Return the [X, Y] coordinate for the center point of the cell that contains the specified text.  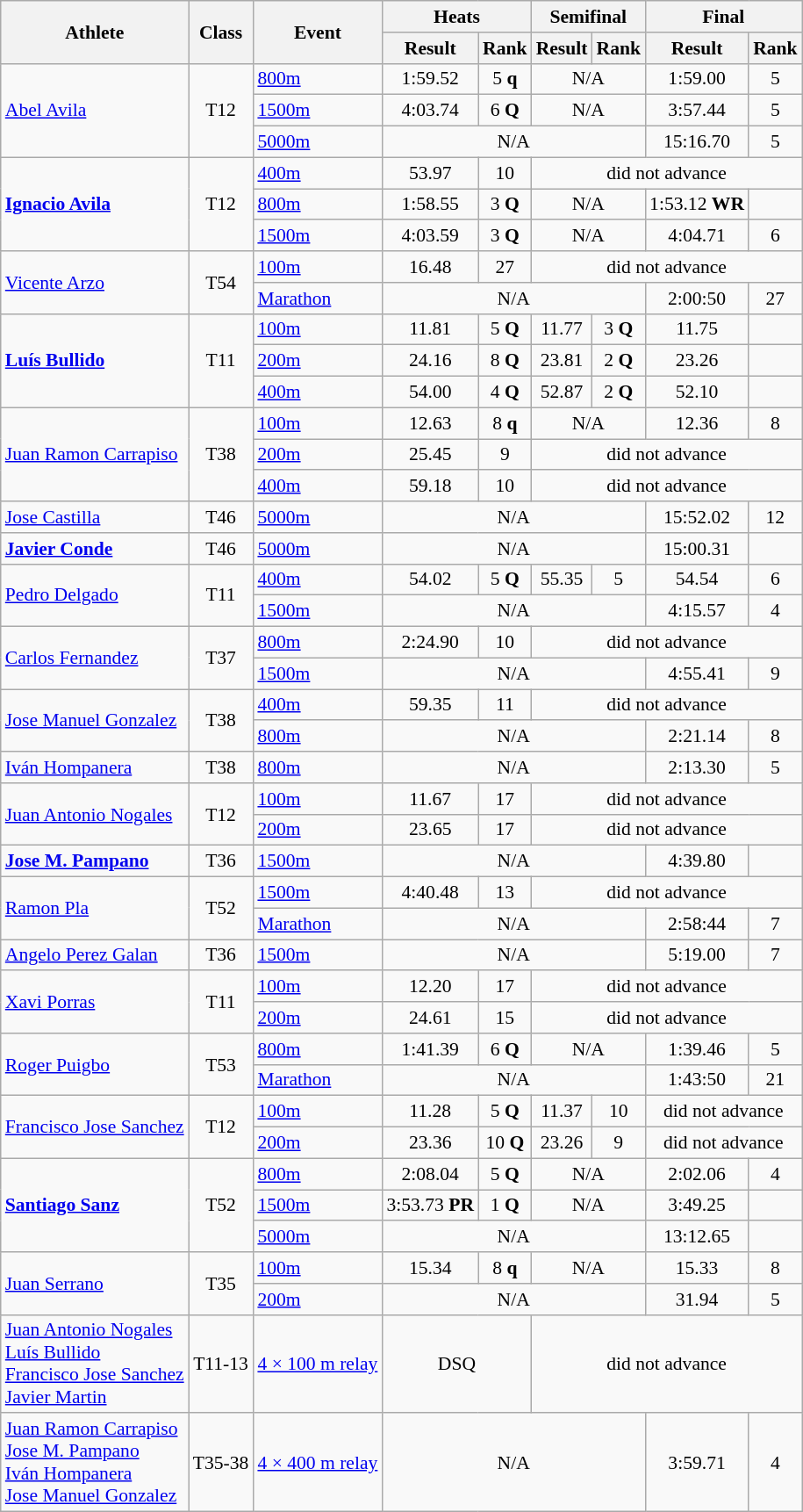
4:55.41 [697, 673]
2:21.14 [697, 737]
3:53.73 PR [430, 1206]
15:52.02 [697, 517]
3:49.25 [697, 1206]
Javier Conde [95, 549]
2:58:44 [697, 924]
11.77 [562, 329]
Vicente Arzo [95, 283]
53.97 [430, 173]
13 [505, 893]
Roger Puigbo [95, 1064]
Luís Bullido [95, 360]
T53 [221, 1064]
52.87 [562, 392]
Abel Avila [95, 111]
4:03.74 [430, 111]
11.37 [562, 1112]
2:08.04 [430, 1174]
11.75 [697, 329]
12 [776, 517]
15.33 [697, 1268]
Class [221, 32]
12.63 [430, 423]
Juan Ramon Carrapiso [95, 455]
1:43:50 [697, 1080]
1:58.55 [430, 205]
Juan Ramon Carrapiso Jose M. Pampano Iván Hompanera Jose Manuel Gonzalez [95, 1463]
5 q [505, 79]
15:16.70 [697, 142]
23.36 [430, 1143]
T54 [221, 283]
15 [505, 1018]
Juan Serrano [95, 1284]
Juan Antonio Nogales Luís Bullido Francisco Jose Sanchez Javier Martin [95, 1364]
Juan Antonio Nogales [95, 815]
Francisco Jose Sanchez [95, 1127]
23.81 [562, 361]
24.16 [430, 361]
59.18 [430, 486]
2:24.90 [430, 643]
1:53.12 WR [697, 205]
Event [318, 32]
31.94 [697, 1300]
8 Q [505, 361]
3:57.44 [697, 111]
13:12.65 [697, 1237]
4 × 400 m relay [318, 1463]
54.02 [430, 580]
3:59.71 [697, 1463]
1 Q [505, 1206]
Xavi Porras [95, 1003]
1:41.39 [430, 1049]
Ignacio Avila [95, 204]
21 [776, 1080]
Jose M. Pampano [95, 861]
T35-38 [221, 1463]
11.28 [430, 1112]
11 [505, 705]
2:00:50 [697, 299]
54.00 [430, 392]
T37 [221, 659]
Heats [456, 17]
Final [723, 17]
4:04.71 [697, 236]
Pedro Delgado [95, 595]
4 Q [505, 392]
4:15.57 [697, 611]
15:00.31 [697, 549]
Ramon Pla [95, 908]
Santiago Sanz [95, 1205]
4 × 100 m relay [318, 1364]
11.67 [430, 799]
11.81 [430, 329]
T35 [221, 1284]
1:59.52 [430, 79]
59.35 [430, 705]
25.45 [430, 455]
16.48 [430, 267]
Jose Castilla [95, 517]
15.34 [430, 1268]
Athlete [95, 32]
55.35 [562, 580]
24.61 [430, 1018]
2:13.30 [697, 767]
1:39.46 [697, 1049]
5:19.00 [697, 955]
T11-13 [221, 1364]
Semifinal [588, 17]
DSQ [456, 1364]
12.36 [697, 423]
Iván Hompanera [95, 767]
52.10 [697, 392]
Carlos Fernandez [95, 659]
2:02.06 [697, 1174]
23.65 [430, 830]
4:03.59 [430, 236]
4:39.80 [697, 861]
4:40.48 [430, 893]
Jose Manuel Gonzalez [95, 720]
Angelo Perez Galan [95, 955]
54.54 [697, 580]
10 Q [505, 1143]
1:59.00 [697, 79]
12.20 [430, 987]
